Provide the (X, Y) coordinate of the cell's center where the given text is located.  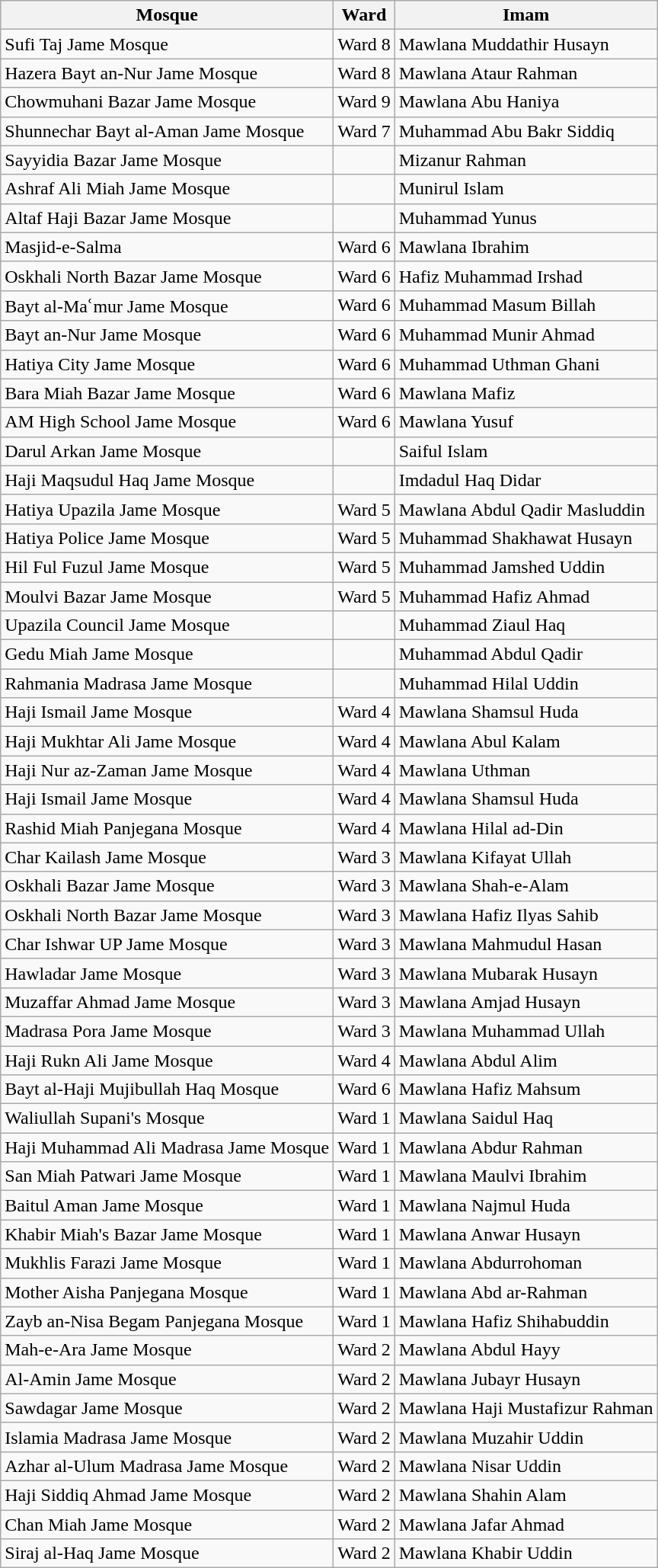
Sawdagar Jame Mosque (168, 1408)
Hatiya Police Jame Mosque (168, 538)
Mawlana Anwar Husayn (525, 1234)
Mawlana Abdul Alim (525, 1060)
Imam (525, 15)
Muhammad Abdul Qadir (525, 654)
Mawlana Muzahir Uddin (525, 1437)
Muhammad Masum Billah (525, 306)
Mawlana Haji Mustafizur Rahman (525, 1408)
Hafiz Muhammad Irshad (525, 276)
Muhammad Yunus (525, 218)
Bayt an-Nur Jame Mosque (168, 335)
Mawlana Abdul Qadir Masluddin (525, 509)
Mawlana Saidul Haq (525, 1118)
Mawlana Abdur Rahman (525, 1147)
Hawladar Jame Mosque (168, 973)
Mawlana Hafiz Mahsum (525, 1090)
Haji Rukn Ali Jame Mosque (168, 1060)
Haji Mukhtar Ali Jame Mosque (168, 741)
Mawlana Hafiz Shihabuddin (525, 1321)
Mawlana Abul Kalam (525, 741)
Mawlana Abu Haniya (525, 102)
Altaf Haji Bazar Jame Mosque (168, 218)
Mawlana Shah-e-Alam (525, 886)
Muhammad Abu Bakr Siddiq (525, 131)
Muhammad Jamshed Uddin (525, 567)
Muhammad Ziaul Haq (525, 626)
Haji Siddiq Ahmad Jame Mosque (168, 1495)
Mawlana Hilal ad-Din (525, 828)
Haji Nur az-Zaman Jame Mosque (168, 770)
Upazila Council Jame Mosque (168, 626)
Mawlana Kifayat Ullah (525, 857)
Mawlana Yusuf (525, 422)
Hil Ful Fuzul Jame Mosque (168, 567)
Mawlana Najmul Huda (525, 1205)
Mother Aisha Panjegana Mosque (168, 1292)
Siraj al-Haq Jame Mosque (168, 1554)
Muhammad Munir Ahmad (525, 335)
Mawlana Jubayr Husayn (525, 1379)
Oskhali Bazar Jame Mosque (168, 886)
Chan Miah Jame Mosque (168, 1525)
Muhammad Hafiz Ahmad (525, 597)
Munirul Islam (525, 189)
Haji Maqsudul Haq Jame Mosque (168, 480)
Bayt al-Maʿmur Jame Mosque (168, 306)
Ward 7 (364, 131)
Bara Miah Bazar Jame Mosque (168, 393)
Mawlana Amjad Husayn (525, 1002)
Mawlana Muhammad Ullah (525, 1031)
Char Ishwar UP Jame Mosque (168, 944)
Mah-e-Ara Jame Mosque (168, 1350)
Hazera Bayt an-Nur Jame Mosque (168, 73)
Mawlana Uthman (525, 770)
Mawlana Maulvi Ibrahim (525, 1176)
Mawlana Jafar Ahmad (525, 1525)
Saiful Islam (525, 451)
Mizanur Rahman (525, 160)
Muzaffar Ahmad Jame Mosque (168, 1002)
Muhammad Hilal Uddin (525, 683)
Mawlana Khabir Uddin (525, 1554)
Mosque (168, 15)
Zayb an-Nisa Begam Panjegana Mosque (168, 1321)
Mawlana Abdul Hayy (525, 1350)
Haji Muhammad Ali Madrasa Jame Mosque (168, 1147)
Char Kailash Jame Mosque (168, 857)
Al-Amin Jame Mosque (168, 1379)
Ward (364, 15)
Mawlana Abd ar-Rahman (525, 1292)
Shunnechar Bayt al-Aman Jame Mosque (168, 131)
Mawlana Ataur Rahman (525, 73)
Azhar al-Ulum Madrasa Jame Mosque (168, 1466)
AM High School Jame Mosque (168, 422)
Mawlana Shahin Alam (525, 1495)
Baitul Aman Jame Mosque (168, 1205)
Islamia Madrasa Jame Mosque (168, 1437)
Mawlana Abdurrohoman (525, 1263)
Rahmania Madrasa Jame Mosque (168, 683)
Moulvi Bazar Jame Mosque (168, 597)
Chowmuhani Bazar Jame Mosque (168, 102)
Muhammad Shakhawat Husayn (525, 538)
Sayyidia Bazar Jame Mosque (168, 160)
Mawlana Ibrahim (525, 247)
Madrasa Pora Jame Mosque (168, 1031)
Mawlana Mahmudul Hasan (525, 944)
Ashraf Ali Miah Jame Mosque (168, 189)
Sufi Taj Jame Mosque (168, 44)
San Miah Patwari Jame Mosque (168, 1176)
Darul Arkan Jame Mosque (168, 451)
Mukhlis Farazi Jame Mosque (168, 1263)
Mawlana Muddathir Husayn (525, 44)
Ward 9 (364, 102)
Mawlana Hafiz Ilyas Sahib (525, 915)
Mawlana Nisar Uddin (525, 1466)
Imdadul Haq Didar (525, 480)
Mawlana Mubarak Husayn (525, 973)
Masjid-e-Salma (168, 247)
Hatiya Upazila Jame Mosque (168, 509)
Muhammad Uthman Ghani (525, 364)
Khabir Miah's Bazar Jame Mosque (168, 1234)
Waliullah Supani's Mosque (168, 1118)
Rashid Miah Panjegana Mosque (168, 828)
Gedu Miah Jame Mosque (168, 654)
Hatiya City Jame Mosque (168, 364)
Mawlana Mafiz (525, 393)
Bayt al-Haji Mujibullah Haq Mosque (168, 1090)
